Provide the [x, y] coordinate of the cell's center where the given text is located.  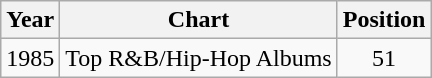
Top R&B/Hip-Hop Albums [198, 58]
Year [30, 20]
51 [384, 58]
Position [384, 20]
1985 [30, 58]
Chart [198, 20]
